Determine the [x, y] coordinate at the center of the cell enclosing the given text.  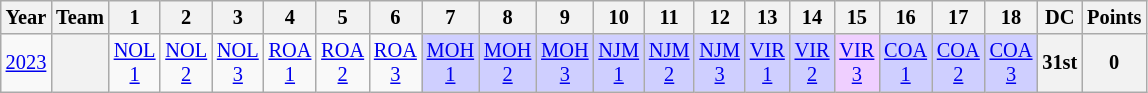
ROA1 [290, 63]
15 [856, 17]
2 [186, 17]
VIR3 [856, 63]
COA2 [958, 63]
18 [1012, 17]
VIR2 [812, 63]
9 [564, 17]
0 [1114, 63]
Year [26, 17]
MOH2 [508, 63]
3 [238, 17]
MOH3 [564, 63]
7 [450, 17]
COA3 [1012, 63]
VIR1 [768, 63]
ROA3 [396, 63]
Points [1114, 17]
11 [669, 17]
NOL1 [135, 63]
NOL3 [238, 63]
MOH1 [450, 63]
12 [719, 17]
2023 [26, 63]
8 [508, 17]
NJM1 [618, 63]
5 [342, 17]
31st [1060, 63]
Team [80, 17]
6 [396, 17]
17 [958, 17]
1 [135, 17]
ROA2 [342, 63]
13 [768, 17]
4 [290, 17]
NJM3 [719, 63]
10 [618, 17]
NJM2 [669, 63]
16 [906, 17]
14 [812, 17]
NOL2 [186, 63]
COA1 [906, 63]
DC [1060, 17]
